Detect which cell encompasses the target text, then output its [X, Y] center coordinate. 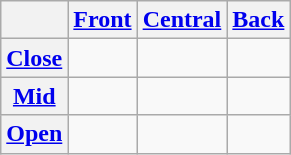
Front [102, 20]
Central [182, 20]
Mid [34, 96]
Back [258, 20]
Close [34, 58]
Open [34, 134]
